Locate the cell with the specified text and output its (X, Y) center coordinate. 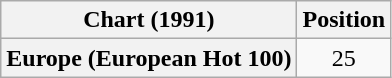
Position (344, 20)
Europe (European Hot 100) (149, 58)
Chart (1991) (149, 20)
25 (344, 58)
